Find where the given text appears and provide that cell's center as (X, Y) coordinate. 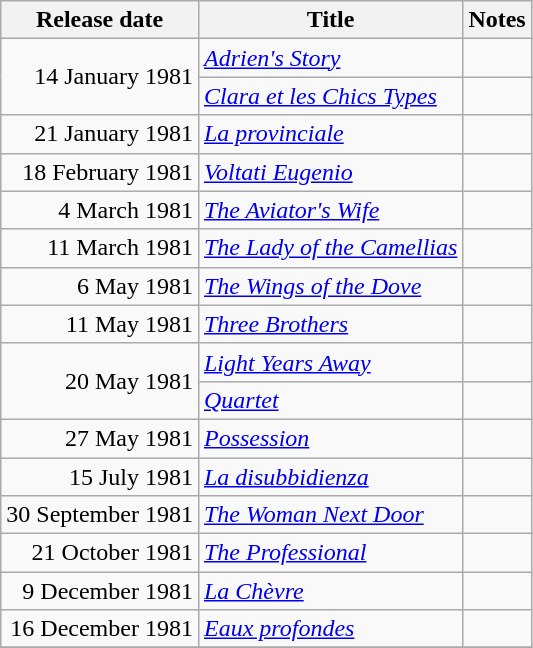
16 December 1981 (100, 629)
Light Years Away (330, 362)
Possession (330, 438)
Three Brothers (330, 324)
14 January 1981 (100, 77)
11 March 1981 (100, 248)
18 February 1981 (100, 172)
The Wings of the Dove (330, 286)
The Lady of the Camellias (330, 248)
21 October 1981 (100, 553)
La provinciale (330, 134)
15 July 1981 (100, 477)
Eaux profondes (330, 629)
27 May 1981 (100, 438)
Release date (100, 20)
Notes (497, 20)
La Chèvre (330, 591)
6 May 1981 (100, 286)
The Woman Next Door (330, 515)
21 January 1981 (100, 134)
Quartet (330, 400)
Adrien's Story (330, 58)
11 May 1981 (100, 324)
Voltati Eugenio (330, 172)
Title (330, 20)
The Aviator's Wife (330, 210)
La disubbidienza (330, 477)
Clara et les Chics Types (330, 96)
20 May 1981 (100, 381)
30 September 1981 (100, 515)
The Professional (330, 553)
4 March 1981 (100, 210)
9 December 1981 (100, 591)
